Pinpoint the cell where the given text exists, returning its (x, y) midpoint coordinate. 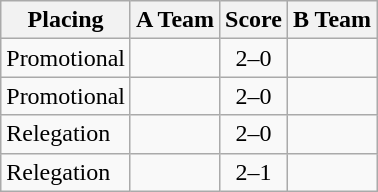
B Team (332, 20)
2–1 (254, 172)
Placing (66, 20)
A Team (174, 20)
Score (254, 20)
